Return [X, Y] of the center of cell containing provided text 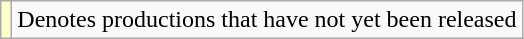
Denotes productions that have not yet been released [267, 20]
